Detect which cell encompasses the target text, then output its (X, Y) center coordinate. 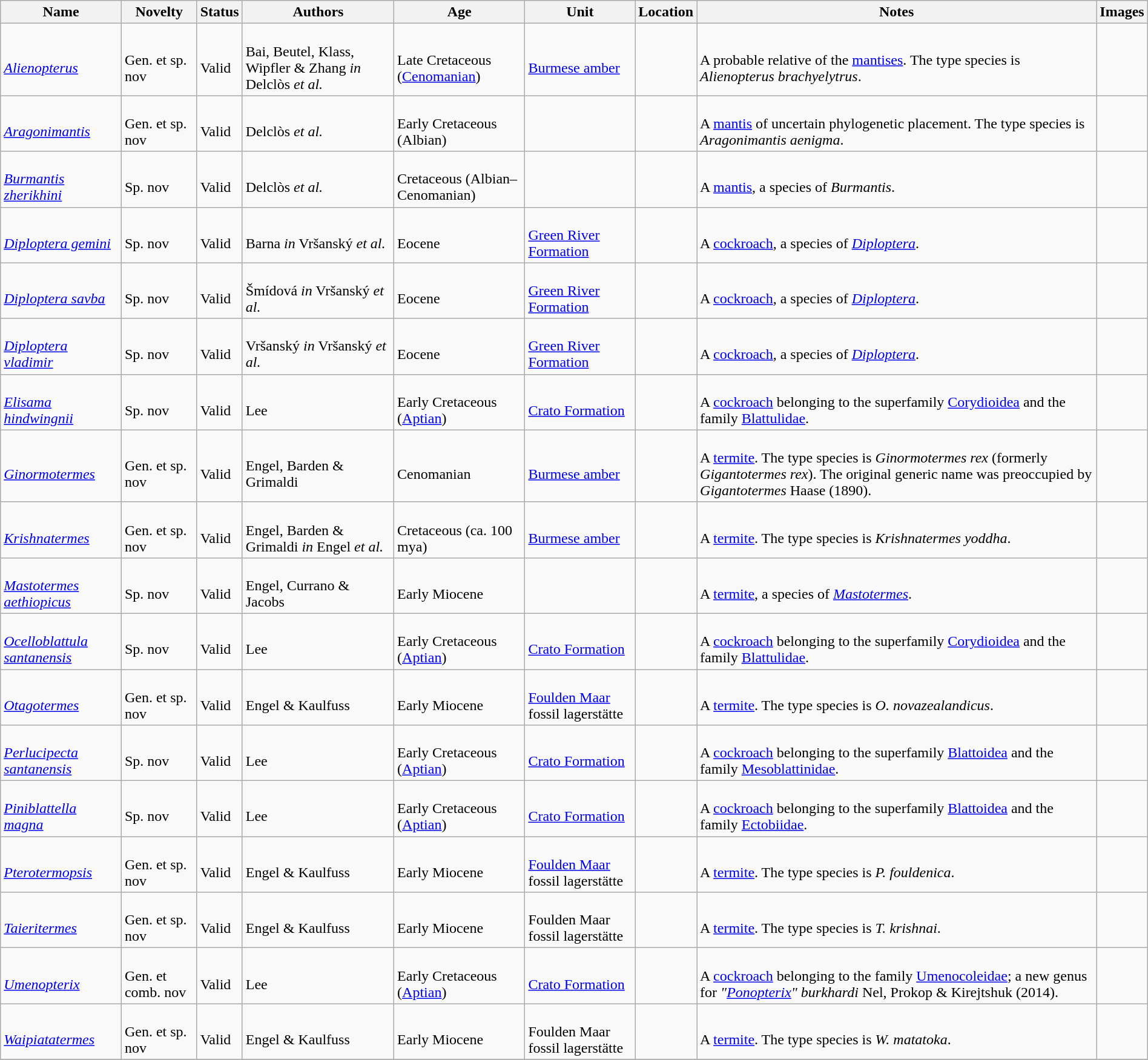
Cretaceous (ca. 100 mya) (460, 530)
Alienopterus (61, 59)
Early Cretaceous (Albian) (460, 123)
Ocelloblattula santanensis (61, 641)
Mastotermes aethiopicus (61, 585)
Images (1122, 12)
Diploptera gemini (61, 235)
Perlucipecta santanensis (61, 753)
A termite. The type species is T. krishnai. (897, 920)
Authors (318, 12)
Bai, Beutel, Klass, Wipfler & Zhang in Delclòs et al. (318, 59)
Piniblattella magna (61, 809)
Gen. et comb. nov (159, 976)
Pterotermopsis (61, 864)
Notes (897, 12)
Status (219, 12)
Name (61, 12)
A cockroach belonging to the superfamily Blattoidea and the family Mesoblattinidae. (897, 753)
A mantis, a species of Burmantis. (897, 179)
A termite. The type species is W. matatoka. (897, 1032)
Elisama hindwingnii (61, 402)
Burmantis zherikhini (61, 179)
Diploptera savba (61, 291)
Šmídová in Vršanský et al. (318, 291)
A cockroach belonging to the family Umenocoleidae; a new genus for "Ponopterix" burkhardi Nel, Prokop & Kirejtshuk (2014). (897, 976)
A termite. The type species is Krishnatermes yoddha. (897, 530)
Vršanský in Vršanský et al. (318, 346)
A cockroach belonging to the superfamily Blattoidea and the family Ectobiidae. (897, 809)
A mantis of uncertain phylogenetic placement. The type species is Aragonimantis aenigma. (897, 123)
Late Cretaceous (Cenomanian) (460, 59)
Taieritermes (61, 920)
A termite, a species of Mastotermes. (897, 585)
Aragonimantis (61, 123)
Age (460, 12)
Umenopterix (61, 976)
Cretaceous (Albian–Cenomanian) (460, 179)
Ginormotermes (61, 466)
Novelty (159, 12)
Otagotermes (61, 697)
A termite. The type species is O. novazealandicus. (897, 697)
Krishnatermes (61, 530)
Engel, Barden & Grimaldi (318, 466)
Location (666, 12)
Engel, Barden & Grimaldi in Engel et al. (318, 530)
Diploptera vladimir (61, 346)
Barna in Vršanský et al. (318, 235)
Unit (580, 12)
A probable relative of the mantises. The type species is Alienopterus brachyelytrus. (897, 59)
Engel, Currano & Jacobs (318, 585)
A termite. The type species is P. fouldenica. (897, 864)
Cenomanian (460, 466)
Waipiatatermes (61, 1032)
